Locate the cell with the specified text and output its (X, Y) center coordinate. 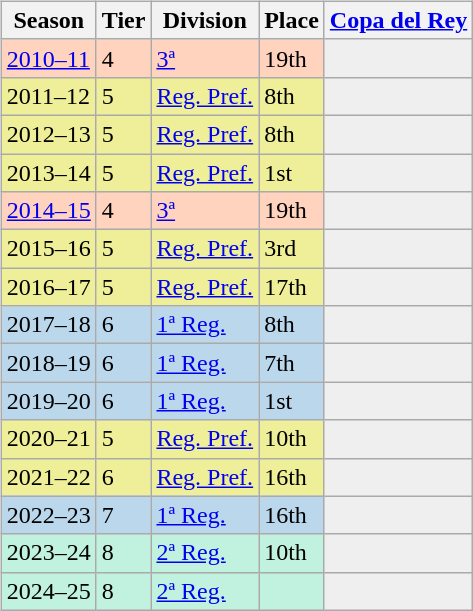
2013–14 (48, 173)
2012–13 (48, 134)
2022–23 (48, 515)
2019–20 (48, 401)
2011–12 (48, 96)
2016–17 (48, 287)
Copa del Rey (398, 20)
3rd (292, 249)
2015–16 (48, 249)
2020–21 (48, 439)
7 (124, 515)
2018–19 (48, 363)
7th (292, 363)
Place (292, 20)
Season (48, 20)
17th (292, 287)
2023–24 (48, 553)
2021–22 (48, 477)
2024–25 (48, 591)
2014–15 (48, 211)
Division (205, 20)
2010–11 (48, 58)
2017–18 (48, 325)
Tier (124, 20)
